Return (X, Y) of the center of cell containing provided text 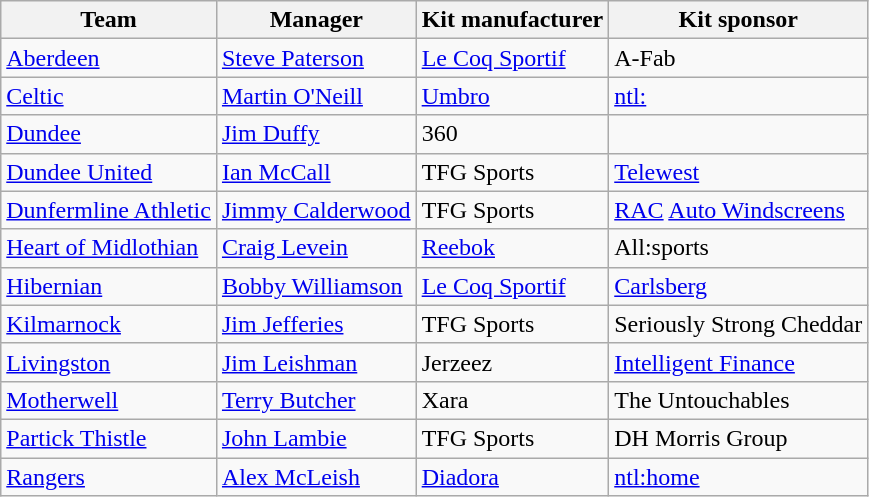
Jimmy Calderwood (316, 210)
Kit sponsor (738, 20)
ntl: (738, 96)
Alex McLeish (316, 477)
Bobby Williamson (316, 286)
ntl:home (738, 477)
DH Morris Group (738, 438)
Kit manufacturer (512, 20)
Jerzeez (512, 362)
RAC Auto Windscreens (738, 210)
Partick Thistle (109, 438)
Livingston (109, 362)
Kilmarnock (109, 324)
Xara (512, 400)
Reebok (512, 248)
Umbro (512, 96)
Craig Levein (316, 248)
Celtic (109, 96)
Jim Duffy (316, 134)
Martin O'Neill (316, 96)
Steve Paterson (316, 58)
John Lambie (316, 438)
Hibernian (109, 286)
All:sports (738, 248)
The Untouchables (738, 400)
Rangers (109, 477)
Intelligent Finance (738, 362)
Jim Leishman (316, 362)
Terry Butcher (316, 400)
Carlsberg (738, 286)
Diadora (512, 477)
Aberdeen (109, 58)
A-Fab (738, 58)
Heart of Midlothian (109, 248)
Motherwell (109, 400)
Team (109, 20)
Dundee United (109, 172)
Seriously Strong Cheddar (738, 324)
Dundee (109, 134)
360 (512, 134)
Manager (316, 20)
Dunfermline Athletic (109, 210)
Ian McCall (316, 172)
Jim Jefferies (316, 324)
Telewest (738, 172)
